Locate the cell with the specified text and output its (X, Y) center coordinate. 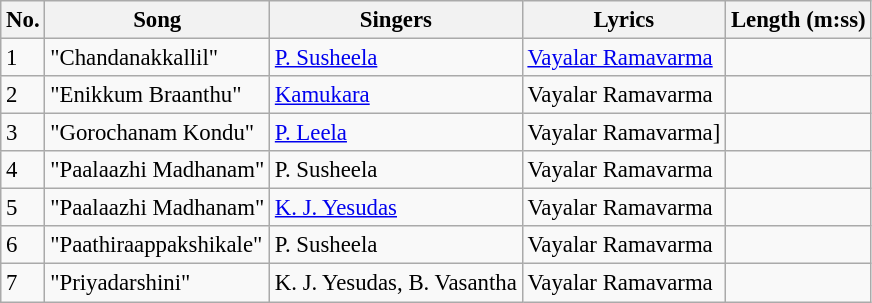
"Gorochanam Kondu" (158, 133)
No. (23, 20)
"Paathiraappakshikale" (158, 245)
Song (158, 20)
K. J. Yesudas (396, 208)
Singers (396, 20)
"Chandanakkallil" (158, 58)
"Priyadarshini" (158, 283)
K. J. Yesudas, B. Vasantha (396, 283)
4 (23, 170)
P. Leela (396, 133)
"Enikkum Braanthu" (158, 95)
3 (23, 133)
Length (m:ss) (798, 20)
Vayalar Ramavarma] (624, 133)
1 (23, 58)
Kamukara (396, 95)
6 (23, 245)
7 (23, 283)
2 (23, 95)
5 (23, 208)
Lyrics (624, 20)
